Capture the cell that displays the provided text and extract its (X, Y) central coordinate. 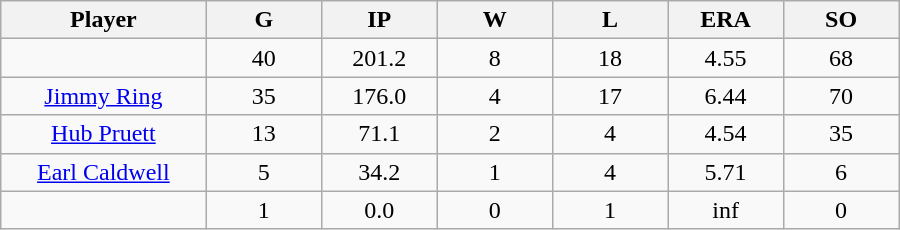
G (264, 20)
6.44 (726, 96)
70 (841, 96)
Jimmy Ring (104, 96)
ERA (726, 20)
inf (726, 210)
4.55 (726, 58)
5 (264, 172)
176.0 (378, 96)
8 (494, 58)
68 (841, 58)
18 (610, 58)
Earl Caldwell (104, 172)
34.2 (378, 172)
5.71 (726, 172)
0.0 (378, 210)
SO (841, 20)
71.1 (378, 134)
Hub Pruett (104, 134)
W (494, 20)
L (610, 20)
Player (104, 20)
13 (264, 134)
40 (264, 58)
IP (378, 20)
6 (841, 172)
17 (610, 96)
4.54 (726, 134)
201.2 (378, 58)
2 (494, 134)
